Pinpoint the cell where the given text exists, returning its (X, Y) midpoint coordinate. 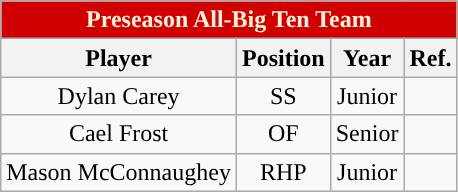
Year (367, 58)
SS (283, 96)
Position (283, 58)
Preseason All-Big Ten Team (229, 20)
Ref. (430, 58)
Mason McConnaughey (119, 172)
OF (283, 134)
Player (119, 58)
Senior (367, 134)
RHP (283, 172)
Dylan Carey (119, 96)
Cael Frost (119, 134)
